Return (x, y) of the center of cell containing provided text 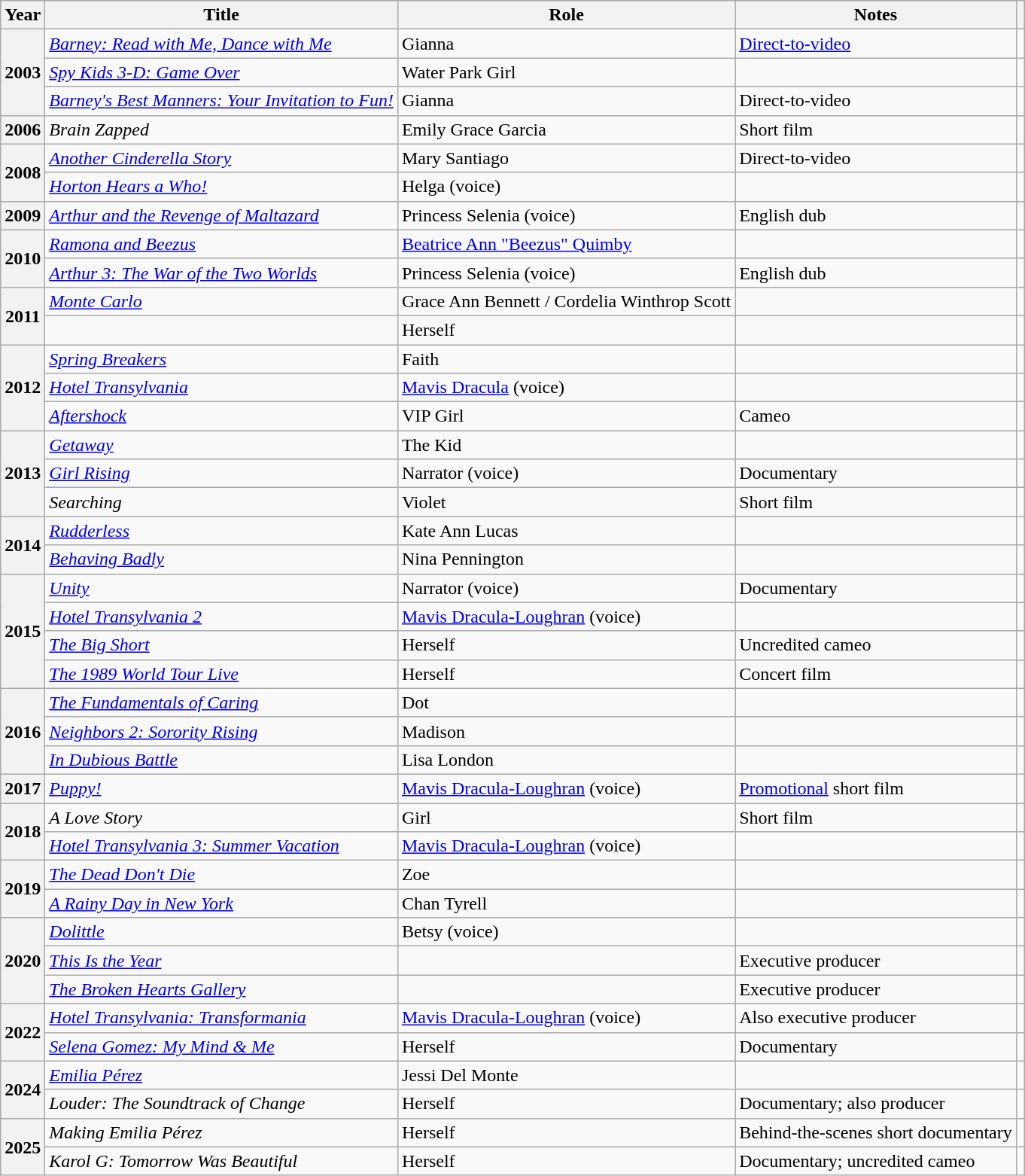
Helga (voice) (566, 187)
Behind-the-scenes short documentary (876, 1132)
Role (566, 15)
Kate Ann Lucas (566, 531)
Hotel Transylvania 3: Summer Vacation (221, 846)
The Big Short (221, 645)
Title (221, 15)
Faith (566, 359)
Uncredited cameo (876, 645)
Emilia Pérez (221, 1075)
2024 (23, 1089)
The 1989 World Tour Live (221, 674)
Selena Gomez: My Mind & Me (221, 1047)
Girl (566, 817)
A Love Story (221, 817)
Ramona and Beezus (221, 244)
The Dead Don't Die (221, 875)
Violet (566, 502)
Emily Grace Garcia (566, 129)
Spring Breakers (221, 359)
Horton Hears a Who! (221, 187)
VIP Girl (566, 416)
Behaving Badly (221, 559)
Mary Santiago (566, 158)
Brain Zapped (221, 129)
Beatrice Ann "Beezus" Quimby (566, 244)
2003 (23, 72)
Karol G: Tomorrow Was Beautiful (221, 1161)
2013 (23, 474)
Another Cinderella Story (221, 158)
Nina Pennington (566, 559)
2014 (23, 545)
Cameo (876, 416)
Hotel Transylvania: Transformania (221, 1018)
The Broken Hearts Gallery (221, 989)
2006 (23, 129)
2009 (23, 215)
Lisa London (566, 760)
Hotel Transylvania 2 (221, 617)
Searching (221, 502)
Aftershock (221, 416)
Spy Kids 3-D: Game Over (221, 72)
Mavis Dracula (voice) (566, 388)
Concert film (876, 674)
Rudderless (221, 531)
Documentary; also producer (876, 1104)
Louder: The Soundtrack of Change (221, 1104)
2016 (23, 731)
2025 (23, 1147)
2010 (23, 258)
Barney: Read with Me, Dance with Me (221, 44)
A Rainy Day in New York (221, 903)
Dolittle (221, 932)
Unity (221, 588)
Promotional short film (876, 788)
2015 (23, 631)
Zoe (566, 875)
Neighbors 2: Sorority Rising (221, 731)
2018 (23, 831)
Documentary; uncredited cameo (876, 1161)
Dot (566, 702)
Puppy! (221, 788)
2011 (23, 315)
Water Park Girl (566, 72)
2008 (23, 172)
The Kid (566, 445)
Hotel Transylvania (221, 388)
Grace Ann Bennett / Cordelia Winthrop Scott (566, 301)
This Is the Year (221, 961)
Making Emilia Pérez (221, 1132)
In Dubious Battle (221, 760)
The Fundamentals of Caring (221, 702)
Madison (566, 731)
2022 (23, 1032)
Barney's Best Manners: Your Invitation to Fun! (221, 101)
Notes (876, 15)
Year (23, 15)
Girl Rising (221, 474)
2012 (23, 388)
Betsy (voice) (566, 932)
2020 (23, 961)
Also executive producer (876, 1018)
Jessi Del Monte (566, 1075)
Monte Carlo (221, 301)
Arthur and the Revenge of Maltazard (221, 215)
Getaway (221, 445)
Arthur 3: The War of the Two Worlds (221, 273)
Chan Tyrell (566, 903)
2017 (23, 788)
2019 (23, 889)
